From the cell containing the given text, extract its center point as (X, Y) coordinate. 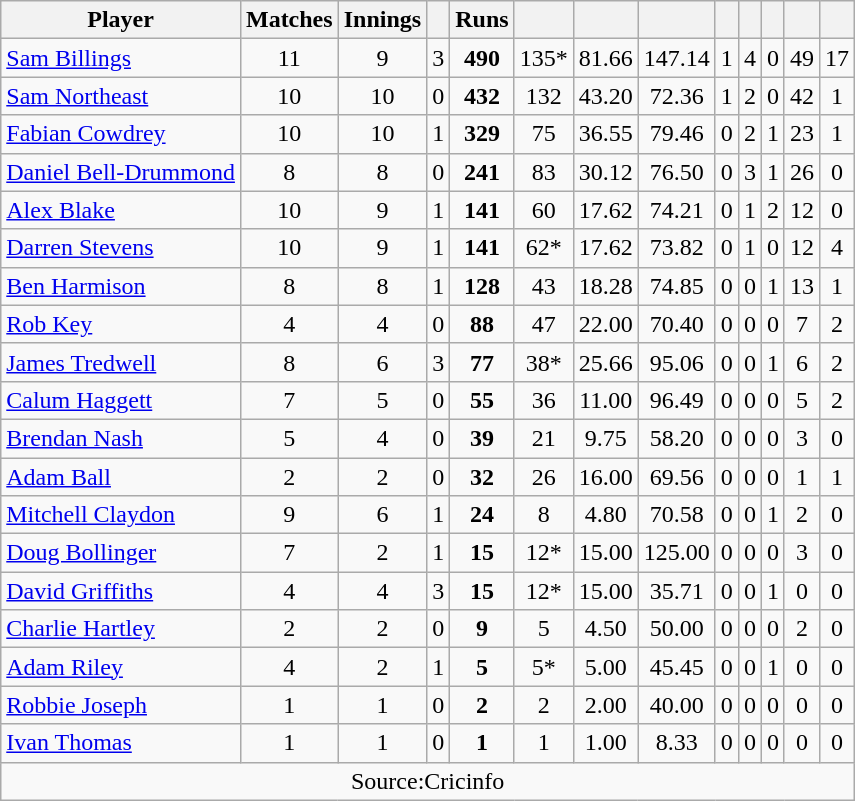
329 (482, 134)
Alex Blake (121, 210)
241 (482, 172)
30.12 (606, 172)
432 (482, 96)
95.06 (676, 362)
69.56 (676, 477)
96.49 (676, 400)
62* (544, 248)
Rob Key (121, 324)
60 (544, 210)
9.75 (606, 438)
81.66 (606, 58)
49 (802, 58)
Sam Northeast (121, 96)
45.45 (676, 667)
11.00 (606, 400)
Innings (382, 20)
Doug Bollinger (121, 553)
24 (482, 515)
135* (544, 58)
58.20 (676, 438)
4.80 (606, 515)
83 (544, 172)
70.58 (676, 515)
42 (802, 96)
77 (482, 362)
73.82 (676, 248)
38* (544, 362)
16.00 (606, 477)
125.00 (676, 553)
147.14 (676, 58)
Ben Harmison (121, 286)
Fabian Cowdrey (121, 134)
40.00 (676, 705)
128 (482, 286)
43 (544, 286)
72.36 (676, 96)
79.46 (676, 134)
Brendan Nash (121, 438)
Sam Billings (121, 58)
76.50 (676, 172)
Ivan Thomas (121, 743)
23 (802, 134)
50.00 (676, 629)
70.40 (676, 324)
2.00 (606, 705)
Runs (482, 20)
47 (544, 324)
55 (482, 400)
25.66 (606, 362)
39 (482, 438)
5* (544, 667)
5.00 (606, 667)
74.85 (676, 286)
Calum Haggett (121, 400)
36.55 (606, 134)
Matches (289, 20)
75 (544, 134)
132 (544, 96)
74.21 (676, 210)
8.33 (676, 743)
David Griffiths (121, 591)
1.00 (606, 743)
35.71 (676, 591)
Adam Riley (121, 667)
Source:Cricinfo (428, 781)
17 (838, 58)
Adam Ball (121, 477)
Darren Stevens (121, 248)
4.50 (606, 629)
Mitchell Claydon (121, 515)
32 (482, 477)
36 (544, 400)
Player (121, 20)
88 (482, 324)
18.28 (606, 286)
James Tredwell (121, 362)
Daniel Bell-Drummond (121, 172)
13 (802, 286)
21 (544, 438)
11 (289, 58)
43.20 (606, 96)
490 (482, 58)
Robbie Joseph (121, 705)
Charlie Hartley (121, 629)
22.00 (606, 324)
